Return (X, Y) of the center of cell containing provided text 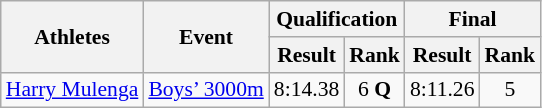
8:14.38 (306, 90)
Qualification (337, 19)
8:11.26 (442, 90)
Harry Mulenga (72, 90)
Athletes (72, 36)
Event (206, 36)
Final (472, 19)
5 (510, 90)
6 Q (374, 90)
Boys’ 3000m (206, 90)
